Determine the [x, y] coordinate at the center of the cell enclosing the given text.  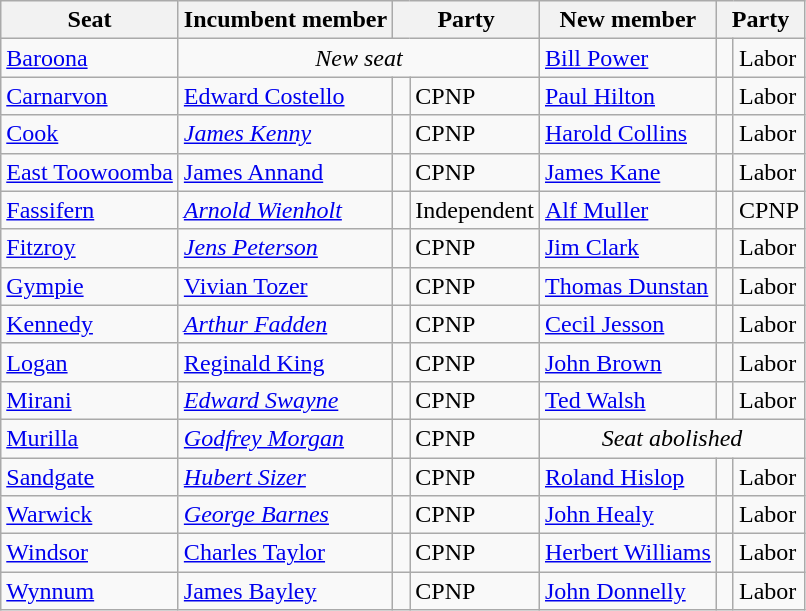
James Kane [628, 172]
New member [628, 20]
Arnold Wienholt [285, 210]
Hubert Sizer [285, 477]
Seat abolished [672, 438]
Herbert Williams [628, 553]
Paul Hilton [628, 96]
James Kenny [285, 134]
Kennedy [90, 324]
Logan [90, 362]
Alf Muller [628, 210]
Incumbent member [285, 20]
Thomas Dunstan [628, 286]
Sandgate [90, 477]
John Donnelly [628, 591]
New seat [358, 58]
Edward Swayne [285, 400]
Mirani [90, 400]
Reginald King [285, 362]
Roland Hislop [628, 477]
James Bayley [285, 591]
Windsor [90, 553]
John Healy [628, 515]
Cook [90, 134]
Seat [90, 20]
Cecil Jesson [628, 324]
Vivian Tozer [285, 286]
Fassifern [90, 210]
Edward Costello [285, 96]
Jens Peterson [285, 248]
Carnarvon [90, 96]
Baroona [90, 58]
Charles Taylor [285, 553]
Harold Collins [628, 134]
Jim Clark [628, 248]
Godfrey Morgan [285, 438]
John Brown [628, 362]
Fitzroy [90, 248]
Arthur Fadden [285, 324]
Gympie [90, 286]
East Toowoomba [90, 172]
James Annand [285, 172]
Independent [475, 210]
George Barnes [285, 515]
Warwick [90, 515]
Wynnum [90, 591]
Murilla [90, 438]
Bill Power [628, 58]
Ted Walsh [628, 400]
